Scan for the cell matching the given text and deliver its (X, Y) coordinate at center. 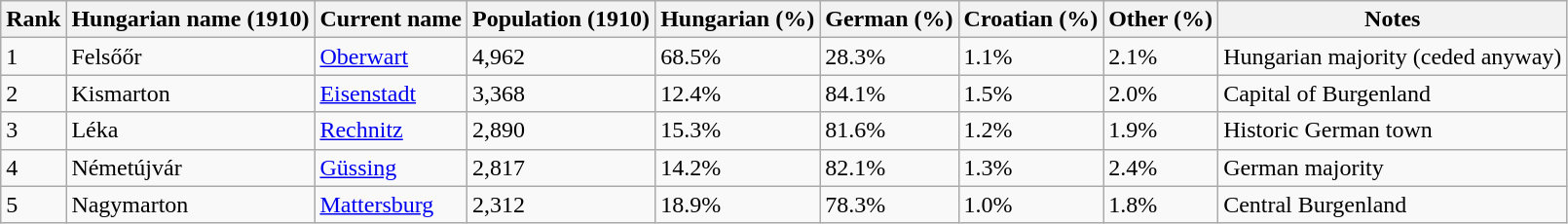
2.1% (1161, 56)
Current name (392, 19)
3 (33, 131)
Mattersburg (392, 205)
Felsőőr (191, 56)
81.6% (889, 131)
Németújvár (191, 168)
Capital of Burgenland (1393, 93)
Hungarian majority (ceded anyway) (1393, 56)
1.9% (1161, 131)
3,368 (561, 93)
Güssing (392, 168)
2.0% (1161, 93)
Kismarton (191, 93)
1 (33, 56)
1.2% (1030, 131)
Eisenstadt (392, 93)
28.3% (889, 56)
4 (33, 168)
2 (33, 93)
Other (%) (1161, 19)
14.2% (738, 168)
2,890 (561, 131)
Rank (33, 19)
84.1% (889, 93)
Notes (1393, 19)
Croatian (%) (1030, 19)
Oberwart (392, 56)
2,312 (561, 205)
1.3% (1030, 168)
Hungarian (%) (738, 19)
Rechnitz (392, 131)
68.5% (738, 56)
German majority (1393, 168)
1.8% (1161, 205)
Population (1910) (561, 19)
1.0% (1030, 205)
Léka (191, 131)
18.9% (738, 205)
Central Burgenland (1393, 205)
82.1% (889, 168)
2,817 (561, 168)
5 (33, 205)
Nagymarton (191, 205)
1.5% (1030, 93)
2.4% (1161, 168)
1.1% (1030, 56)
12.4% (738, 93)
German (%) (889, 19)
Hungarian name (1910) (191, 19)
Historic German town (1393, 131)
78.3% (889, 205)
15.3% (738, 131)
4,962 (561, 56)
